Return the (X, Y) coordinate for the center point of the cell that contains the specified text.  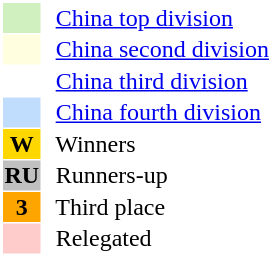
China second division (156, 49)
China top division (156, 18)
Winners (156, 144)
3 (22, 207)
RU (22, 175)
China third division (156, 81)
W (22, 144)
Runners-up (156, 175)
Relegated (156, 239)
China fourth division (156, 113)
Third place (156, 207)
